Pinpoint the cell where the given text exists, returning its (x, y) midpoint coordinate. 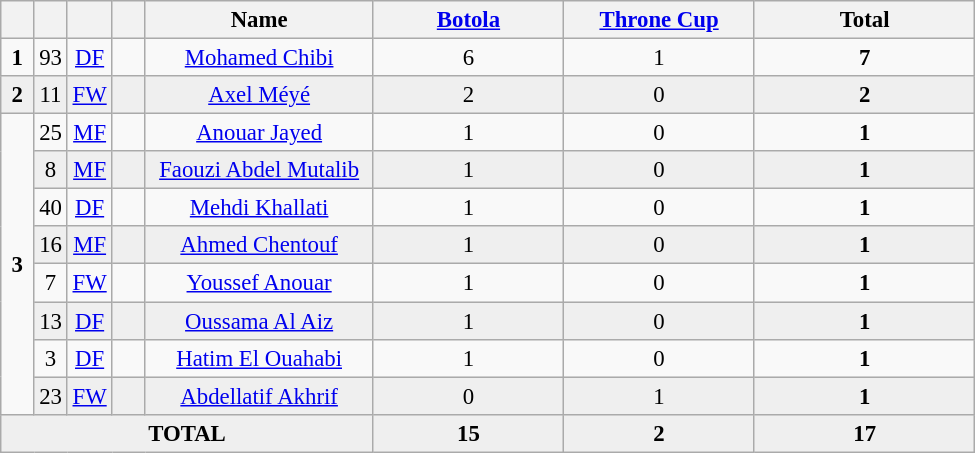
Throne Cup (660, 20)
Oussama Al Aiz (259, 321)
Abdellatif Akhrif (259, 396)
17 (864, 433)
25 (50, 133)
Hatim El Ouahabi (259, 358)
40 (50, 208)
16 (50, 245)
TOTAL (187, 433)
Mohamed Chibi (259, 58)
8 (50, 170)
Ahmed Chentouf (259, 245)
11 (50, 95)
Mehdi Khallati (259, 208)
Anouar Jayed (259, 133)
Botola (468, 20)
Youssef Anouar (259, 283)
Total (864, 20)
Name (259, 20)
Faouzi Abdel Mutalib (259, 170)
15 (468, 433)
6 (468, 58)
Axel Méyé (259, 95)
23 (50, 396)
93 (50, 58)
13 (50, 321)
